Return the [X, Y] coordinate for the center point of the cell that contains the specified text.  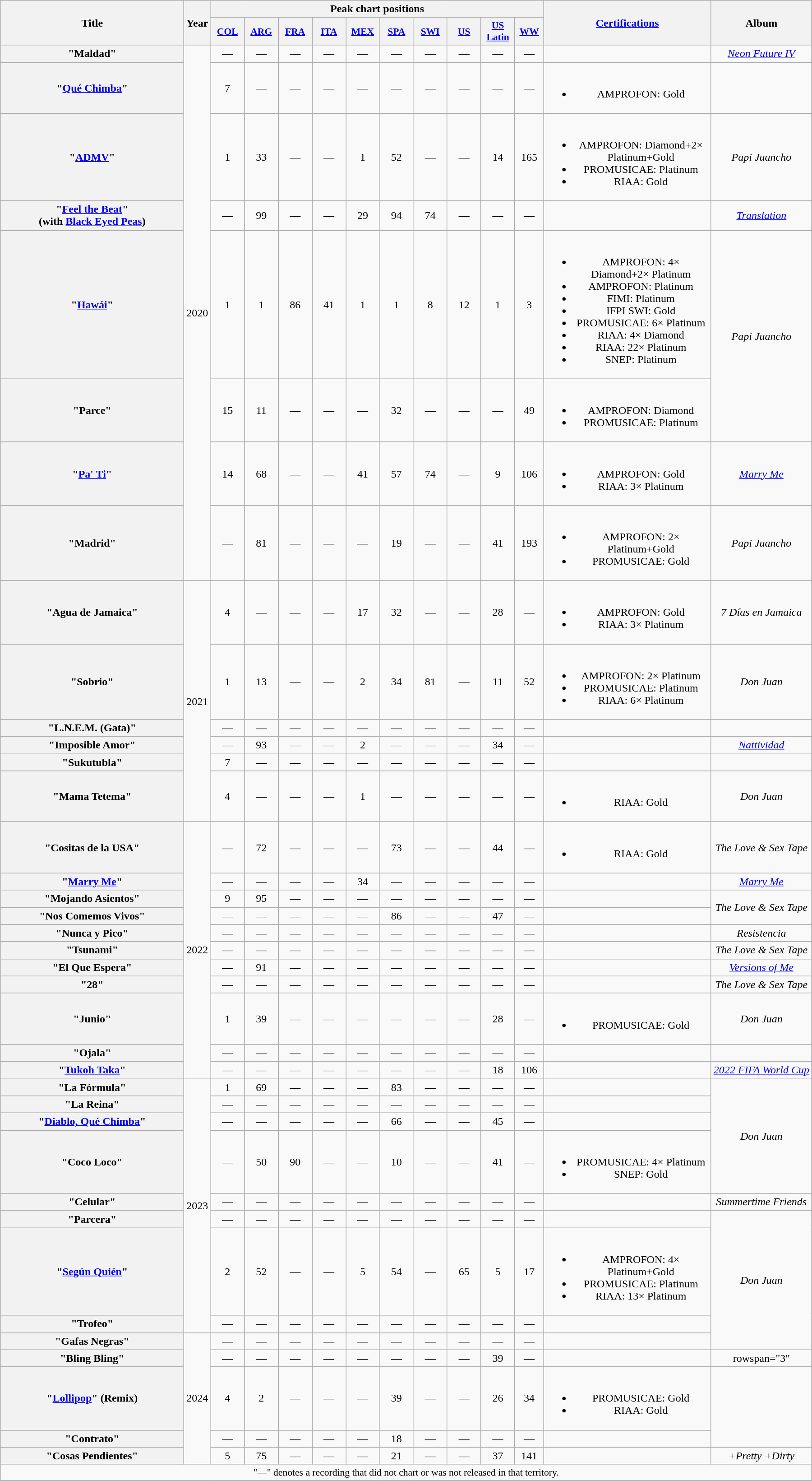
"L.N.E.M. (Gata)" [92, 728]
Album [761, 23]
"Nos Comemos Vivos" [92, 916]
73 [396, 848]
"Feel the Beat"(with Black Eyed Peas) [92, 216]
"Ojala" [92, 1053]
FRA [295, 32]
Translation [761, 216]
19 [396, 543]
26 [498, 1398]
7 Días en Jamaica [761, 612]
AMPROFON: Diamond+2× Platinum+GoldPROMUSICAE: PlatinumRIAA: Gold [627, 157]
PROMUSICAE: GoldRIAA: Gold [627, 1398]
"28" [92, 984]
"El Que Espera" [92, 967]
Peak chart positions [377, 9]
AMPROFON: 4× Platinum+GoldPROMUSICAE: PlatinumRIAA: 13× Platinum [627, 1272]
93 [262, 745]
21 [396, 1456]
2024 [198, 1398]
90 [295, 1162]
AMPROFON: Gold [627, 88]
ITA [329, 32]
"Lollipop" (Remix) [92, 1398]
Nattividad [761, 745]
49 [529, 410]
"Cosas Pendientes" [92, 1456]
2021 [198, 701]
"La Reina" [92, 1105]
"Parce" [92, 410]
13 [262, 682]
"Diablo, Qué Chimba" [92, 1122]
"Hawái" [92, 304]
PROMUSICAE: Gold [627, 1018]
"ADMV" [92, 157]
37 [498, 1456]
193 [529, 543]
Title [92, 23]
91 [262, 967]
"Coco Loco" [92, 1162]
45 [498, 1122]
COL [227, 32]
44 [498, 848]
"Nunca y Pico" [92, 933]
"Celular" [92, 1202]
"Mama Tetema" [92, 796]
165 [529, 157]
2023 [198, 1206]
ARG [262, 32]
"Qué Chimba" [92, 88]
99 [262, 216]
"Sobrio" [92, 682]
69 [262, 1087]
"Mojando Asientos" [92, 899]
"—" denotes a recording that did not chart or was not released in that territory. [406, 1472]
12 [464, 304]
2020 [198, 313]
"Marry Me" [92, 882]
Versions of Me [761, 967]
"Sukutubla" [92, 762]
"Según Quién" [92, 1272]
Year [198, 23]
10 [396, 1162]
95 [262, 899]
PROMUSICAE: 4× PlatinumSNEP: Gold [627, 1162]
+Pretty +Dirty [761, 1456]
"Parcera" [92, 1219]
US [464, 32]
65 [464, 1272]
"Madrid" [92, 543]
MEX [363, 32]
75 [262, 1456]
8 [430, 304]
68 [262, 474]
72 [262, 848]
SWI [430, 32]
Resistencia [761, 933]
15 [227, 410]
"Maldad" [92, 54]
"Agua de Jamaica" [92, 612]
47 [498, 916]
SPA [396, 32]
50 [262, 1162]
Summertime Friends [761, 1202]
"Tukoh Taka" [92, 1070]
2022 [198, 951]
29 [363, 216]
"Trofeo" [92, 1324]
AMPROFON: DiamondPROMUSICAE: Platinum [627, 410]
rowspan="3" [761, 1358]
"Pa' Ti" [92, 474]
USLatin [498, 32]
3 [529, 304]
83 [396, 1087]
54 [396, 1272]
"Gafas Negras" [92, 1341]
"Cositas de la USA" [92, 848]
"Imposible Amor" [92, 745]
"La Fórmula" [92, 1087]
"Bling Bling" [92, 1358]
Certifications [627, 23]
"Tsunami" [92, 950]
"Contrato" [92, 1439]
57 [396, 474]
94 [396, 216]
Neon Future IV [761, 54]
66 [396, 1122]
AMPROFON: 2× Platinum+GoldPROMUSICAE: Gold [627, 543]
WW [529, 32]
2022 FIFA World Cup [761, 1070]
"Junio" [92, 1018]
141 [529, 1456]
33 [262, 157]
AMPROFON: 2× PlatinumPROMUSICAE: PlatinumRIAA: 6× Platinum [627, 682]
